Return the [X, Y] coordinate for the center point of the cell that contains the specified text.  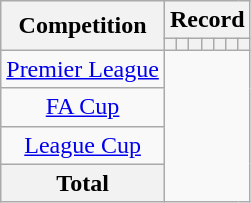
FA Cup [83, 107]
Total [83, 183]
League Cup [83, 145]
Premier League [83, 69]
Record [207, 20]
Competition [83, 26]
